Capture the cell that displays the provided text and extract its [X, Y] central coordinate. 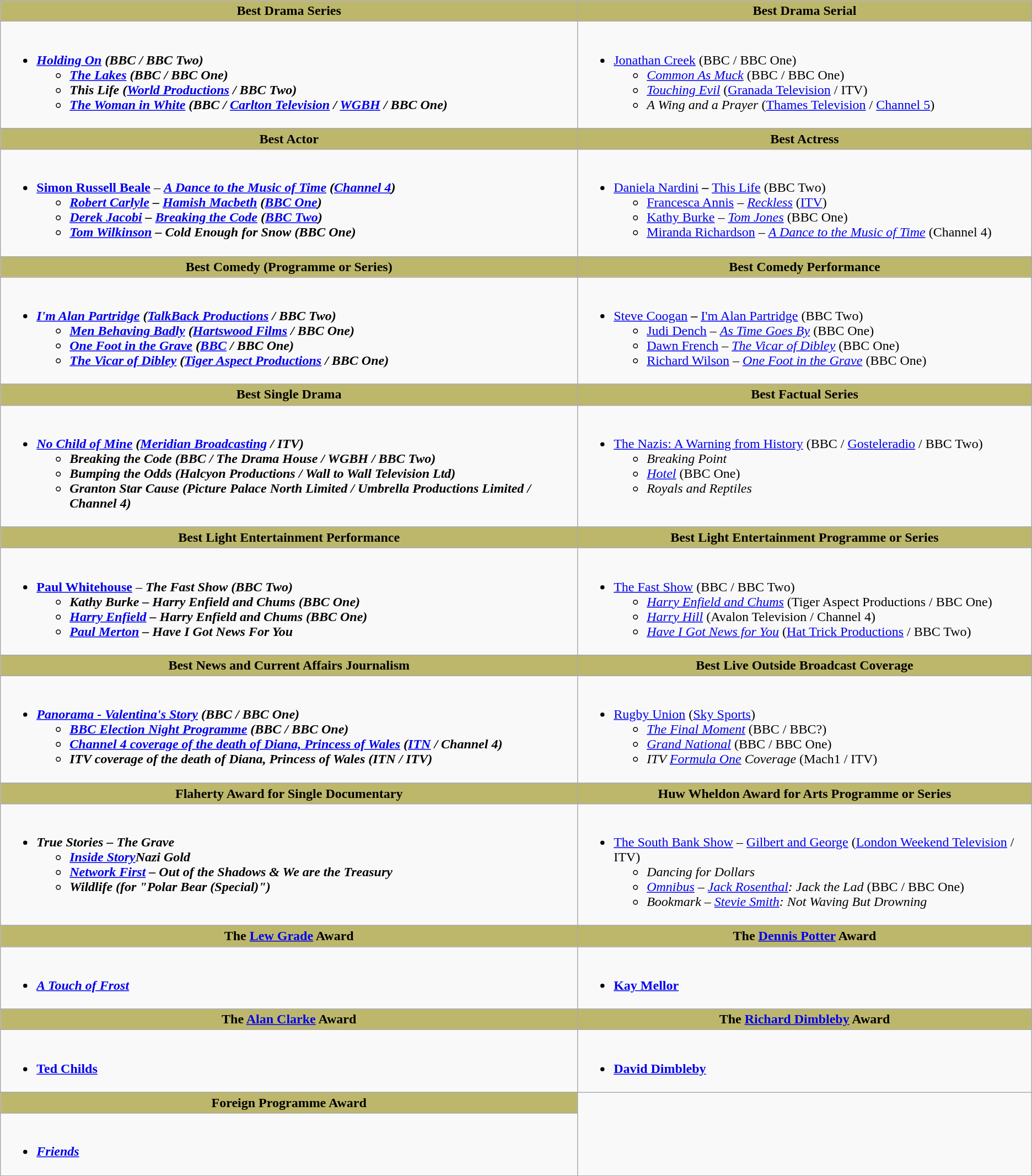
Best Drama Serial [805, 11]
The Nazis: A Warning from History (BBC / Gosteleradio / BBC Two)Breaking PointHotel (BBC One)Royals and Reptiles [805, 466]
The Alan Clarke Award [289, 1019]
True Stories – The GraveInside StoryNazi GoldNetwork First – Out of the Shadows & We are the TreasuryWildlife (for "Polar Bear (Special)") [289, 865]
Best Actress [805, 139]
Best Comedy (Programme or Series) [289, 267]
Best News and Current Affairs Journalism [289, 665]
Huw Wheldon Award for Arts Programme or Series [805, 793]
Best Factual Series [805, 395]
Best Single Drama [289, 395]
The Lew Grade Award [289, 936]
Flaherty Award for Single Documentary [289, 793]
The Richard Dimbleby Award [805, 1019]
Best Live Outside Broadcast Coverage [805, 665]
Rugby Union (Sky Sports)The Final Moment (BBC / BBC?)Grand National (BBC / BBC One)ITV Formula One Coverage (Mach1 / ITV) [805, 729]
Ted Childs [289, 1061]
Best Comedy Performance [805, 267]
Friends [289, 1144]
Kay Mellor [805, 978]
Best Light Entertainment Programme or Series [805, 537]
Best Drama Series [289, 11]
The Dennis Potter Award [805, 936]
David Dimbleby [805, 1061]
Best Actor [289, 139]
A Touch of Frost [289, 978]
Foreign Programme Award [289, 1103]
Best Light Entertainment Performance [289, 537]
